Return [x, y] of the center of cell containing provided text 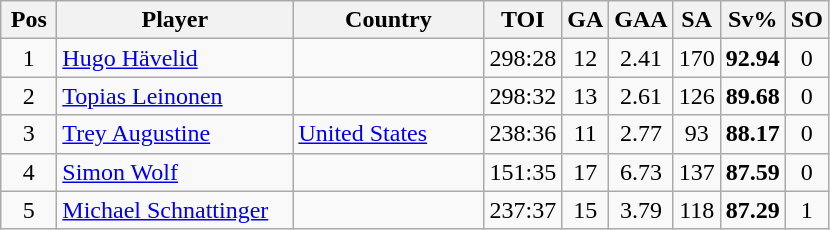
126 [696, 96]
87.29 [752, 210]
13 [586, 96]
11 [586, 134]
4 [29, 172]
TOI [523, 20]
United States [388, 134]
93 [696, 134]
2.41 [641, 58]
298:32 [523, 96]
5 [29, 210]
Simon Wolf [175, 172]
15 [586, 210]
Hugo Hävelid [175, 58]
238:36 [523, 134]
87.59 [752, 172]
Michael Schnattinger [175, 210]
3 [29, 134]
Player [175, 20]
GAA [641, 20]
88.17 [752, 134]
92.94 [752, 58]
Pos [29, 20]
2.77 [641, 134]
89.68 [752, 96]
Country [388, 20]
298:28 [523, 58]
17 [586, 172]
151:35 [523, 172]
118 [696, 210]
SO [806, 20]
3.79 [641, 210]
Trey Augustine [175, 134]
237:37 [523, 210]
Sv% [752, 20]
2 [29, 96]
SA [696, 20]
2.61 [641, 96]
6.73 [641, 172]
GA [586, 20]
Topias Leinonen [175, 96]
12 [586, 58]
170 [696, 58]
137 [696, 172]
